Pinpoint the cell where the given text exists, returning its [x, y] midpoint coordinate. 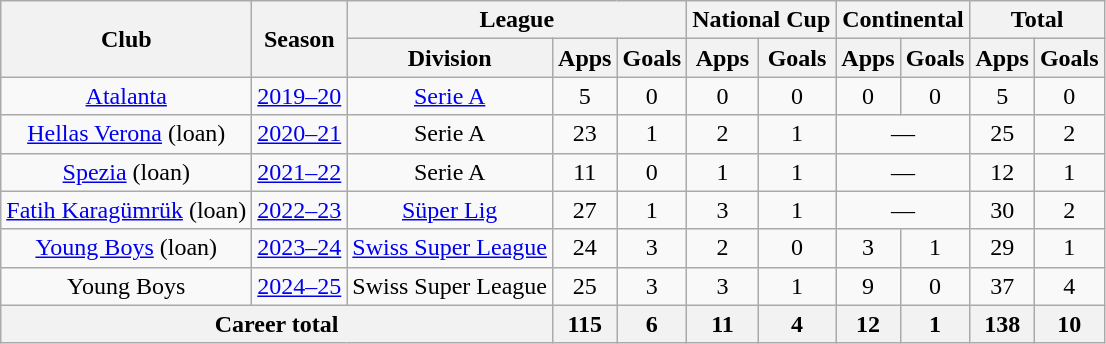
2021–22 [300, 172]
Club [126, 39]
Hellas Verona (loan) [126, 134]
Season [300, 39]
9 [868, 286]
30 [1002, 210]
2020–21 [300, 134]
Süper Lig [450, 210]
6 [652, 324]
2022–23 [300, 210]
23 [585, 134]
Career total [277, 324]
Spezia (loan) [126, 172]
138 [1002, 324]
29 [1002, 248]
115 [585, 324]
10 [1069, 324]
27 [585, 210]
Young Boys (loan) [126, 248]
Division [450, 58]
Fatih Karagümrük (loan) [126, 210]
Total [1037, 20]
Young Boys [126, 286]
37 [1002, 286]
2024–25 [300, 286]
Atalanta [126, 96]
League [517, 20]
24 [585, 248]
Continental [903, 20]
2019–20 [300, 96]
National Cup [762, 20]
2023–24 [300, 248]
